Extract the [x, y] coordinate from the center of the cell holding the provided text.  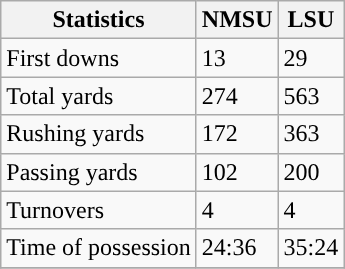
102 [237, 172]
Time of possession [99, 248]
NMSU [237, 20]
Total yards [99, 96]
35:24 [311, 248]
13 [237, 58]
Passing yards [99, 172]
363 [311, 134]
First downs [99, 58]
LSU [311, 20]
Turnovers [99, 210]
172 [237, 134]
29 [311, 58]
563 [311, 96]
Rushing yards [99, 134]
Statistics [99, 20]
274 [237, 96]
200 [311, 172]
24:36 [237, 248]
